Search for the cell housing the specified text and yield its (X, Y) center coordinate. 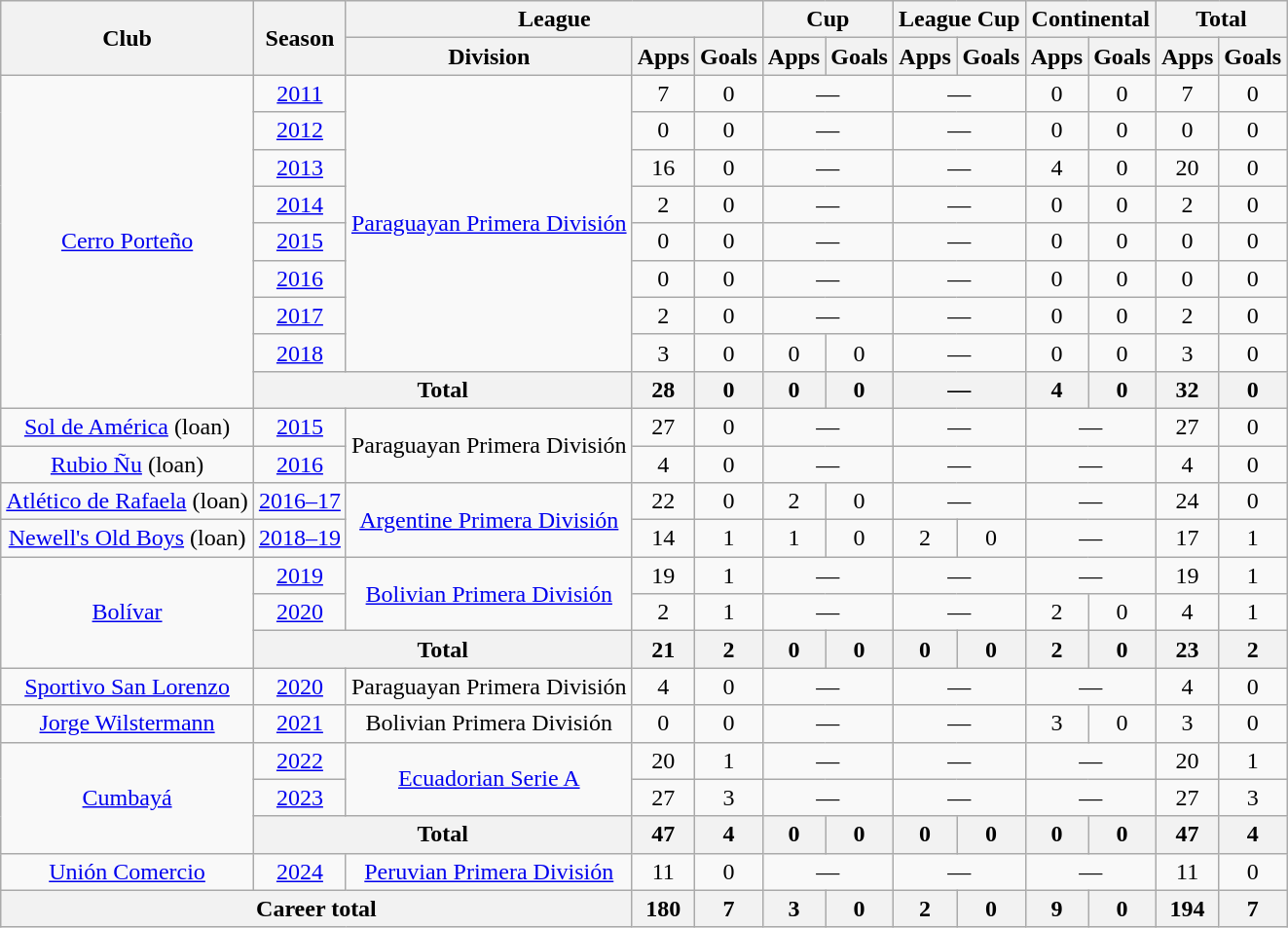
Newell's Old Boys (loan) (128, 538)
2018 (300, 353)
32 (1187, 390)
Cumbayá (128, 798)
Jorge Wilstermann (128, 724)
Career total (316, 909)
28 (663, 390)
2013 (300, 167)
16 (663, 167)
Sol de América (loan) (128, 427)
2012 (300, 130)
Season (300, 38)
Sportivo San Lorenzo (128, 687)
9 (1056, 909)
14 (663, 538)
Atlético de Rafaela (loan) (128, 501)
Unión Comercio (128, 872)
2018–19 (300, 538)
Ecuadorian Serie A (489, 779)
Peruvian Primera División (489, 872)
2011 (300, 93)
2017 (300, 316)
24 (1187, 501)
2019 (300, 575)
2023 (300, 798)
Club (128, 38)
2024 (300, 872)
League (554, 19)
League Cup (959, 19)
2022 (300, 761)
Argentine Primera División (489, 520)
22 (663, 501)
21 (663, 650)
Rubio Ñu (loan) (128, 464)
23 (1187, 650)
194 (1187, 909)
180 (663, 909)
Cerro Porteño (128, 241)
2014 (300, 204)
Continental (1090, 19)
Bolívar (128, 612)
Cup (828, 19)
2021 (300, 724)
17 (1187, 538)
Division (489, 56)
2016–17 (300, 501)
